Return (X, Y) of the center of cell containing provided text 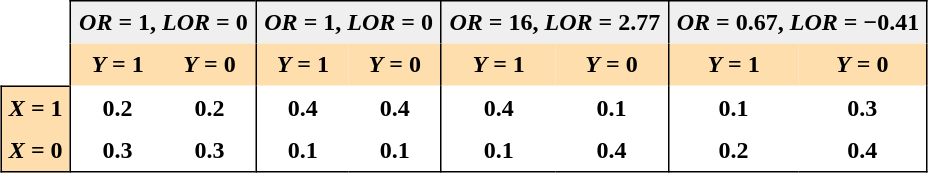
X = 0 (35, 151)
OR = 16, LOR = 2.77 (554, 22)
X = 1 (35, 108)
OR = 0.67, LOR = −0.41 (798, 22)
